Provide the [X, Y] coordinate of the cell's center where the given text is located.  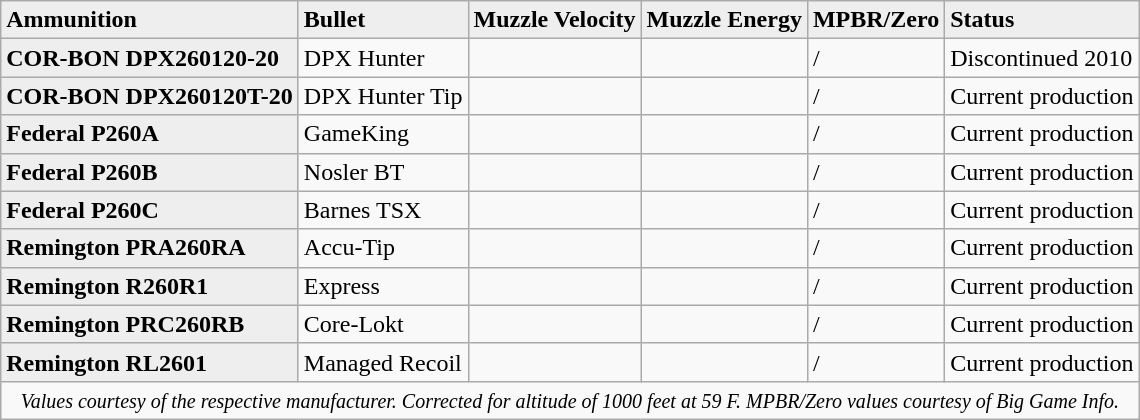
Managed Recoil [383, 362]
COR-BON DPX260120T-20 [150, 96]
Status [1042, 20]
GameKing [383, 134]
Bullet [383, 20]
DPX Hunter [383, 58]
Federal P260B [150, 172]
Remington PRC260RB [150, 324]
Muzzle Energy [724, 20]
Accu-Tip [383, 248]
Discontinued 2010 [1042, 58]
MPBR/Zero [876, 20]
Muzzle Velocity [554, 20]
Core-Lokt [383, 324]
Remington PRA260RA [150, 248]
Nosler BT [383, 172]
Remington RL2601 [150, 362]
Ammunition [150, 20]
Federal P260A [150, 134]
Values courtesy of the respective manufacturer. Corrected for altitude of 1000 feet at 59 F. MPBR/Zero values courtesy of Big Game Info. [570, 400]
DPX Hunter Tip [383, 96]
Express [383, 286]
Barnes TSX [383, 210]
COR-BON DPX260120-20 [150, 58]
Remington R260R1 [150, 286]
Federal P260C [150, 210]
